Output the [x, y] coordinate of the center of the cell containing the given text.  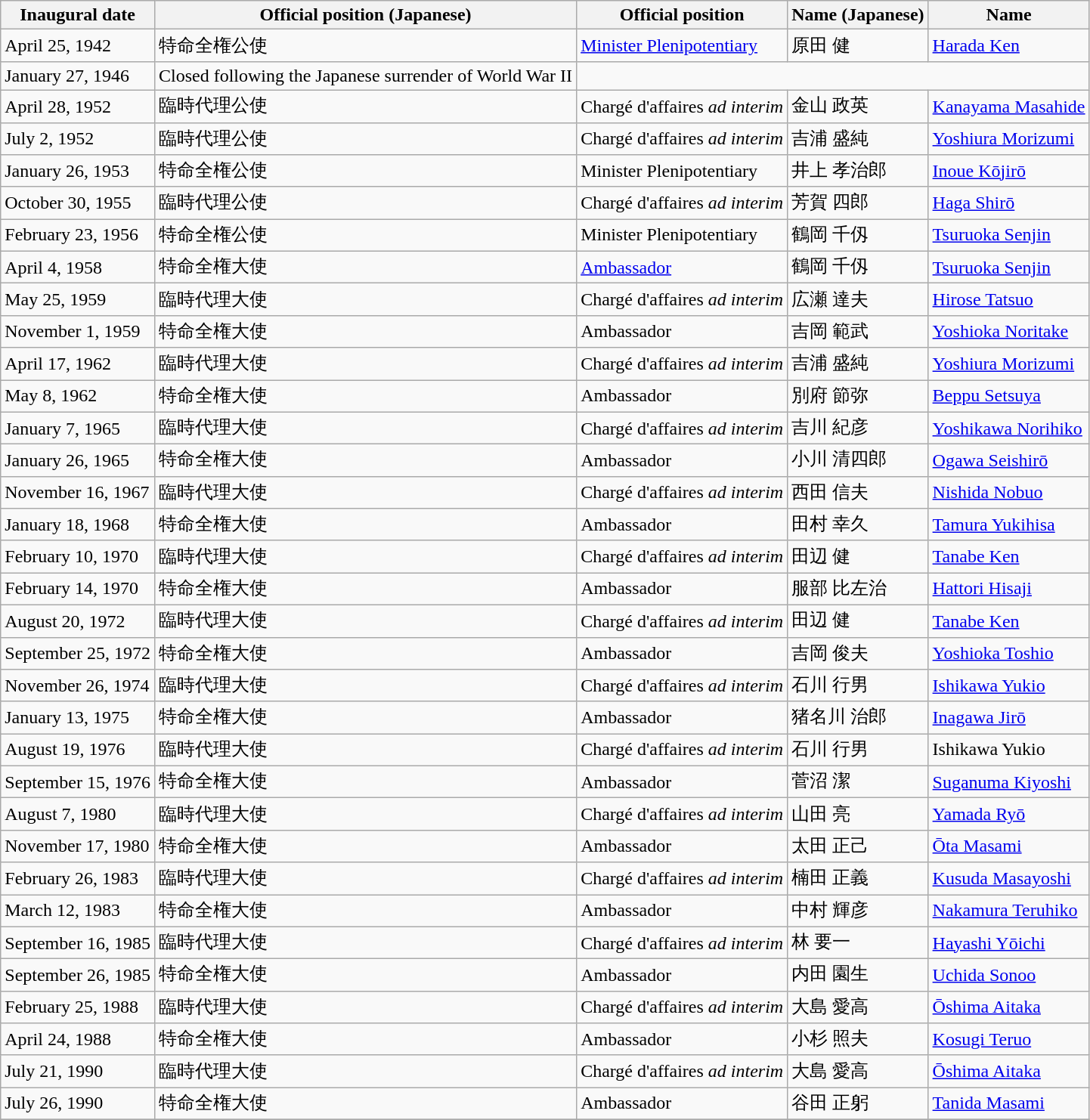
April 4, 1958 [78, 268]
February 25, 1988 [78, 1007]
Yoshioka Toshio [1008, 653]
August 19, 1976 [78, 750]
­­吉岡 俊夫 [858, 653]
February 26, 1983 [78, 878]
January 26, 1965 [78, 461]
広瀬 達夫 [858, 299]
Ogawa Seishirō [1008, 461]
September 16, 1985 [78, 943]
Hattori Hisaji [1008, 589]
January 13, 1975 [78, 718]
July 21, 1990 [78, 1072]
金山 政英 [858, 106]
Hayashi Yōichi [1008, 943]
Hirose Tatsuo [1008, 299]
September 26, 1985 [78, 975]
吉川 紀彦 [858, 428]
November 26, 1974 [78, 686]
January 7, 1965 [78, 428]
小川 清四郎 [858, 461]
Uchida Sonoo [1008, 975]
April 25, 1942 [78, 45]
吉岡 範武 [858, 331]
October 30, 1955 [78, 203]
­­田村 幸久 [858, 524]
February 23, 1956 [78, 236]
西田 信夫 [858, 493]
Yamada Ryō [1008, 815]
Inagawa Jirō [1008, 718]
November 17, 1980 [78, 846]
Ōta Masami [1008, 846]
February 14, 1970 [78, 589]
原田 健 [858, 45]
山田 亮 [858, 815]
September 15, 1976 [78, 781]
November 1, 1959 [78, 331]
Haga Shirō [1008, 203]
Official position [682, 15]
November 16, 1967 [78, 493]
­­­­小杉 照夫 [858, 1040]
­内田 園生­­ [858, 975]
服部 比左治 [858, 589]
Suganuma Kiyoshi [1008, 781]
April 24, 1988 [78, 1040]
Nakamura Teruhiko [1008, 911]
April 17, 1962 [78, 364]
­­­­谷田 正躬 [858, 1103]
Name [1008, 15]
January 18, 1968 [78, 524]
January 27, 1946 [78, 76]
Yoshioka Noritake [1008, 331]
Tanida Masami [1008, 1103]
May 25, 1959 [78, 299]
Kusuda Masayoshi [1008, 878]
Inoue Kōjirō [1008, 171]
Official position (Japanese) [365, 15]
楠田 正義 [858, 878]
August 20, 1972 [78, 621]
中村 輝彦 [858, 911]
July 2, 1952 [78, 139]
January 26, 1953 [78, 171]
Nishida Nobuo [1008, 493]
May 8, 1962 [78, 396]
Kanayama Masahide [1008, 106]
Beppu Setsuya [1008, 396]
Name (Japanese) [858, 15]
Yoshikawa Norihiko [1008, 428]
August 7, 1980 [78, 815]
Closed following the Japanese surrender of World War II [365, 76]
February 10, 1970 [78, 556]
­­太田 正己 [858, 846]
Harada Ken [1008, 45]
July 26, 1990 [78, 1103]
Tamura Yukihisa [1008, 524]
Kosugi Teruo [1008, 1040]
March 12, 1983 [78, 911]
芳賀 四郎 [858, 203]
林 要一 [858, 943]
­­菅沼 潔 [858, 781]
­­猪名川 治郎 [858, 718]
September 25, 1972 [78, 653]
Inaugural date [78, 15]
April 28, 1952 [78, 106]
別府 節弥 [858, 396]
井上 孝治郎 [858, 171]
